Pinpoint the cell where the given text exists, returning its [x, y] midpoint coordinate. 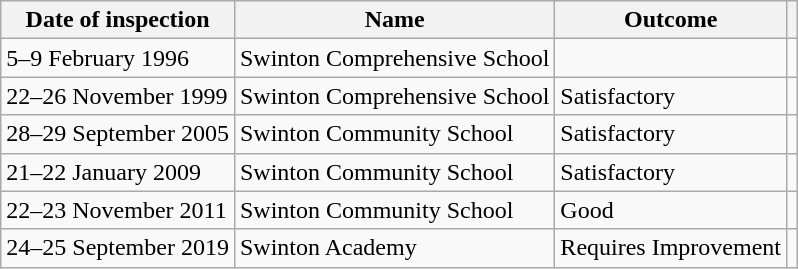
5–9 February 1996 [118, 58]
Good [671, 210]
22–23 November 2011 [118, 210]
22–26 November 1999 [118, 96]
Outcome [671, 20]
Date of inspection [118, 20]
24–25 September 2019 [118, 248]
28–29 September 2005 [118, 134]
Requires Improvement [671, 248]
Swinton Academy [394, 248]
Name [394, 20]
21–22 January 2009 [118, 172]
